From the cell containing the given text, extract its center point as (X, Y) coordinate. 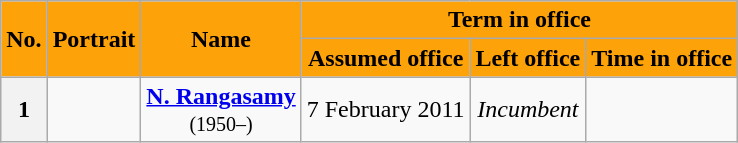
Time in office (662, 58)
Name (221, 39)
Term in office (519, 20)
No. (24, 39)
Portrait (94, 39)
Incumbent (528, 110)
7 February 2011 (386, 110)
Assumed office (386, 58)
N. Rangasamy(1950–) (221, 110)
Left office (528, 58)
1 (24, 110)
